From the cell containing the given text, extract its center point as (X, Y) coordinate. 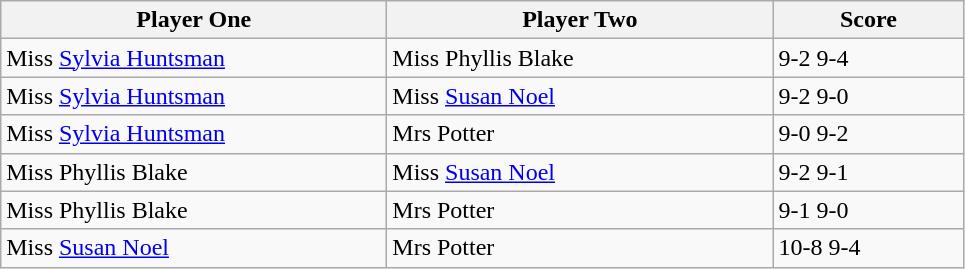
Score (868, 20)
9-1 9-0 (868, 210)
Player One (194, 20)
10-8 9-4 (868, 248)
9-2 9-1 (868, 172)
Player Two (580, 20)
9-0 9-2 (868, 134)
9-2 9-4 (868, 58)
9-2 9-0 (868, 96)
